From the cell containing the given text, extract its center point as [x, y] coordinate. 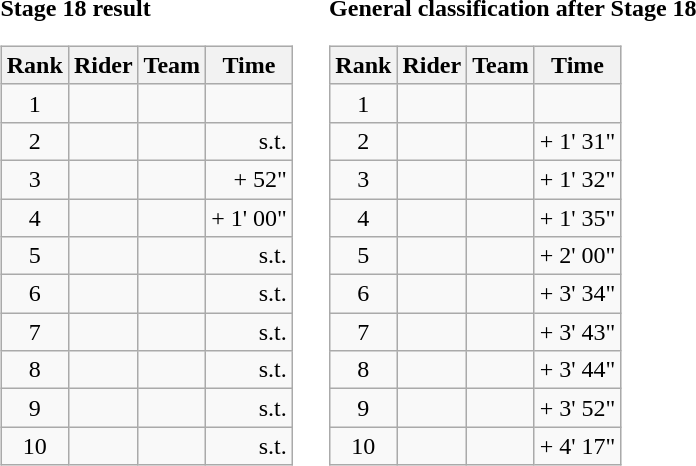
+ 52" [250, 179]
+ 2' 00" [578, 256]
+ 3' 43" [578, 332]
+ 1' 00" [250, 217]
+ 3' 34" [578, 294]
+ 1' 35" [578, 217]
+ 1' 32" [578, 179]
+ 1' 31" [578, 141]
+ 3' 44" [578, 370]
+ 3' 52" [578, 408]
+ 4' 17" [578, 446]
